For the text-containing cell, return its midpoint in [x, y] coordinate format. 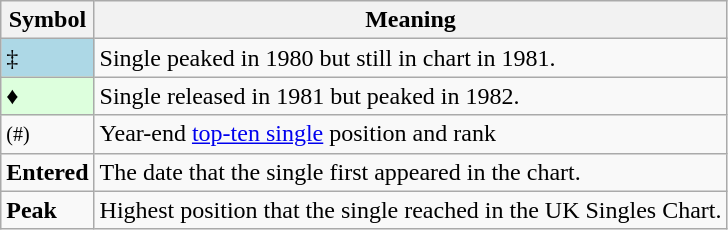
Single peaked in 1980 but still in chart in 1981. [410, 58]
Year-end top-ten single position and rank [410, 134]
(#) [48, 134]
Peak [48, 210]
Highest position that the single reached in the UK Singles Chart. [410, 210]
The date that the single first appeared in the chart. [410, 172]
Meaning [410, 20]
Symbol [48, 20]
Single released in 1981 but peaked in 1982. [410, 96]
♦ [48, 96]
‡ [48, 58]
Entered [48, 172]
